Capture the cell that displays the provided text and extract its (X, Y) central coordinate. 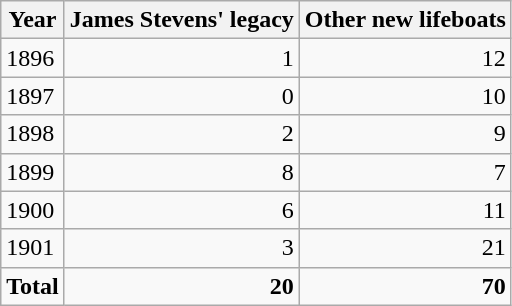
1901 (33, 248)
12 (405, 58)
2 (182, 134)
Year (33, 20)
20 (182, 286)
7 (405, 172)
1 (182, 58)
6 (182, 210)
3 (182, 248)
8 (182, 172)
11 (405, 210)
70 (405, 286)
0 (182, 96)
1900 (33, 210)
James Stevens' legacy (182, 20)
10 (405, 96)
1896 (33, 58)
21 (405, 248)
1897 (33, 96)
Other new lifeboats (405, 20)
Total (33, 286)
9 (405, 134)
1899 (33, 172)
1898 (33, 134)
